Search for the cell housing the specified text and yield its [x, y] center coordinate. 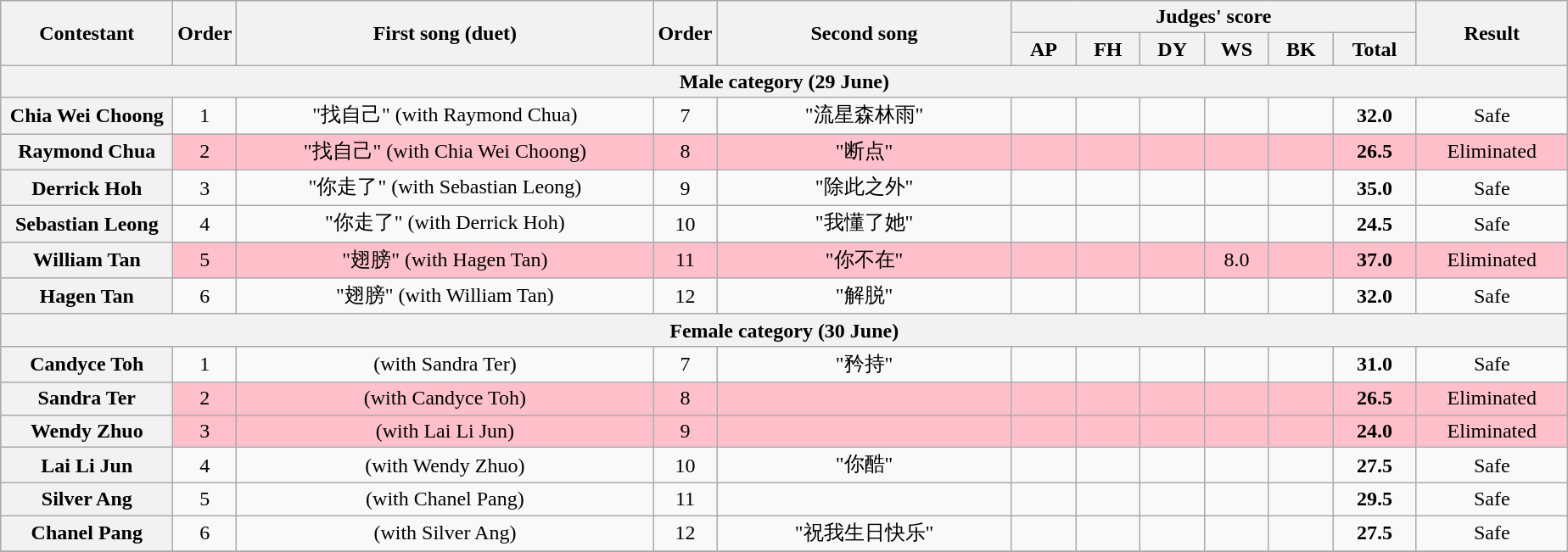
First song (duet) [445, 33]
"找自己" (with Raymond Chua) [445, 115]
35.0 [1375, 188]
"祝我生日快乐" [864, 534]
(with Silver Ang) [445, 534]
"矜持" [864, 365]
"流星森林雨" [864, 115]
"我懂了她" [864, 224]
WS [1237, 49]
"翅膀" (with William Tan) [445, 297]
(with Sandra Ter) [445, 365]
24.5 [1375, 224]
Sandra Ter [87, 399]
(with Candyce Toh) [445, 399]
DY [1173, 49]
(with Lai Li Jun) [445, 431]
AP [1044, 49]
Silver Ang [87, 499]
"除此之外" [864, 188]
Result [1492, 33]
Judges' score [1213, 17]
Raymond Chua [87, 153]
31.0 [1375, 365]
29.5 [1375, 499]
"你不在" [864, 259]
FH [1108, 49]
William Tan [87, 259]
"解脱" [864, 297]
24.0 [1375, 431]
BK [1301, 49]
Contestant [87, 33]
"找自己" (with Chia Wei Choong) [445, 153]
"你走了" (with Derrick Hoh) [445, 224]
"你酷" [864, 465]
Candyce Toh [87, 365]
"翅膀" (with Hagen Tan) [445, 259]
"你走了" (with Sebastian Leong) [445, 188]
8.0 [1237, 259]
(with Wendy Zhuo) [445, 465]
Second song [864, 33]
(with Chanel Pang) [445, 499]
"断点" [864, 153]
Chanel Pang [87, 534]
Wendy Zhuo [87, 431]
Chia Wei Choong [87, 115]
Lai Li Jun [87, 465]
Hagen Tan [87, 297]
Derrick Hoh [87, 188]
Male category (29 June) [784, 81]
Female category (30 June) [784, 330]
Total [1375, 49]
Sebastian Leong [87, 224]
37.0 [1375, 259]
